Return the [X, Y] coordinate for the center point of the cell that contains the specified text.  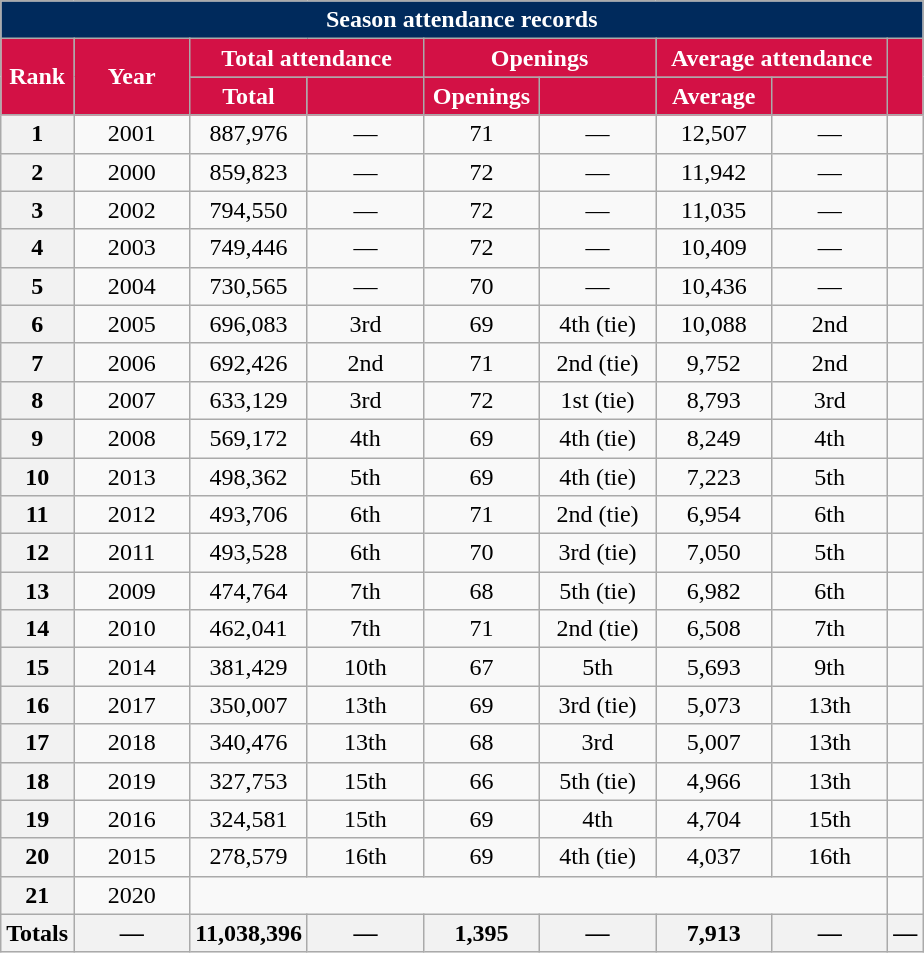
3 [38, 210]
2003 [132, 248]
Totals [38, 933]
2016 [132, 819]
278,579 [249, 857]
2013 [132, 477]
6,982 [714, 591]
10,088 [714, 324]
2014 [132, 667]
18 [38, 781]
10,409 [714, 248]
340,476 [249, 743]
749,446 [249, 248]
Average [714, 96]
569,172 [249, 438]
5,693 [714, 667]
9,752 [714, 362]
4,037 [714, 857]
8,249 [714, 438]
4,966 [714, 781]
2007 [132, 400]
2004 [132, 286]
Average attendance [772, 58]
Rank [38, 77]
6,954 [714, 515]
Total [249, 96]
11 [38, 515]
6,508 [714, 629]
692,426 [249, 362]
696,083 [249, 324]
5,007 [714, 743]
16 [38, 705]
2001 [132, 134]
2002 [132, 210]
1st (tie) [598, 400]
2 [38, 172]
19 [38, 819]
1,395 [481, 933]
17 [38, 743]
2011 [132, 553]
2018 [132, 743]
1 [38, 134]
12,507 [714, 134]
10th [365, 667]
859,823 [249, 172]
633,129 [249, 400]
Season attendance records [462, 20]
20 [38, 857]
10,436 [714, 286]
350,007 [249, 705]
7,223 [714, 477]
67 [481, 667]
8 [38, 400]
15 [38, 667]
11,942 [714, 172]
730,565 [249, 286]
11,038,396 [249, 933]
12 [38, 553]
794,550 [249, 210]
2005 [132, 324]
2012 [132, 515]
2017 [132, 705]
9 [38, 438]
2010 [132, 629]
66 [481, 781]
8,793 [714, 400]
6 [38, 324]
2020 [132, 895]
7,050 [714, 553]
2006 [132, 362]
7,913 [714, 933]
462,041 [249, 629]
381,429 [249, 667]
324,581 [249, 819]
887,976 [249, 134]
9th [830, 667]
493,528 [249, 553]
4,704 [714, 819]
Year [132, 77]
2008 [132, 438]
327,753 [249, 781]
2019 [132, 781]
5,073 [714, 705]
Total attendance [307, 58]
2015 [132, 857]
474,764 [249, 591]
493,706 [249, 515]
10 [38, 477]
11,035 [714, 210]
4 [38, 248]
7 [38, 362]
14 [38, 629]
498,362 [249, 477]
13 [38, 591]
2000 [132, 172]
5 [38, 286]
21 [38, 895]
2009 [132, 591]
